Detect which cell encompasses the target text, then output its (x, y) center coordinate. 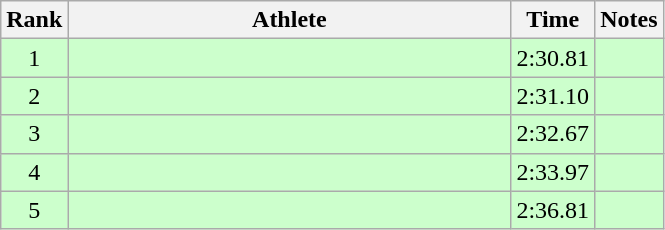
4 (34, 172)
2:30.81 (553, 58)
2:33.97 (553, 172)
Rank (34, 20)
5 (34, 210)
3 (34, 134)
Notes (629, 20)
1 (34, 58)
2:32.67 (553, 134)
2:36.81 (553, 210)
Athlete (290, 20)
2:31.10 (553, 96)
Time (553, 20)
2 (34, 96)
